Find where the given text appears and provide that cell's center as (X, Y) coordinate. 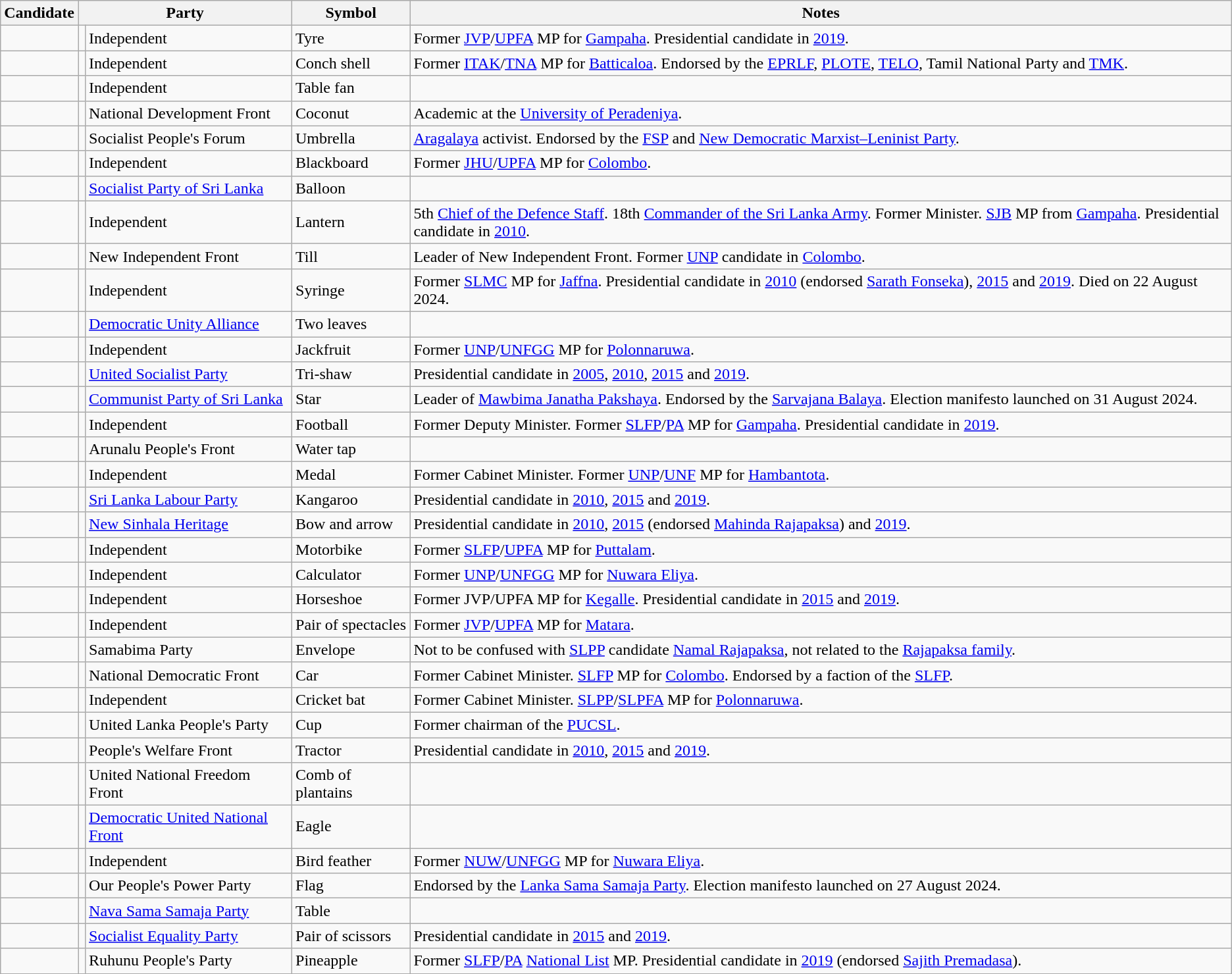
Medal (351, 474)
Bird feather (351, 861)
Presidential candidate in 2005, 2010, 2015 and 2019. (821, 374)
United Socialist Party (189, 374)
Former JVP/UPFA MP for Matara. (821, 625)
5th Chief of the Defence Staff. 18th Commander of the Sri Lanka Army. Former Minister. SJB MP from Gampaha. Presidential candidate in 2010. (821, 222)
Tyre (351, 38)
Former Cabinet Minister. SLFP MP for Colombo. Endorsed by a faction of the SLFP. (821, 675)
Endorsed by the Lanka Sama Samaja Party. Election manifesto launched on 27 August 2024. (821, 886)
Tri-shaw (351, 374)
Candidate (39, 13)
Flag (351, 886)
Former Cabinet Minister. SLPP/SLPFA MP for Polonnaruwa. (821, 700)
Nava Sama Samaja Party (189, 911)
Democratic United National Front (189, 827)
Ruhunu People's Party (189, 961)
Pair of scissors (351, 936)
People's Welfare Front (189, 750)
New Independent Front (189, 256)
Former chairman of the PUCSL. (821, 725)
Jackfruit (351, 349)
Aragalaya activist. Endorsed by the FSP and New Democratic Marxist–Leninist Party. (821, 138)
Lantern (351, 222)
Socialist Party of Sri Lanka (189, 188)
Star (351, 399)
Pair of spectacles (351, 625)
Presidential candidate in 2015 and 2019. (821, 936)
Presidential candidate in 2010, 2015 (endorsed Mahinda Rajapaksa) and 2019. (821, 525)
Eagle (351, 827)
Cricket bat (351, 700)
Umbrella (351, 138)
Envelope (351, 650)
Pineapple (351, 961)
United National Freedom Front (189, 784)
Calculator (351, 575)
Symbol (351, 13)
Democratic Unity Alliance (189, 324)
Kangaroo (351, 500)
Samabima Party (189, 650)
Former JVP/UPFA MP for Kegalle. Presidential candidate in 2015 and 2019. (821, 600)
Balloon (351, 188)
Table fan (351, 88)
Table (351, 911)
Comb of plantains (351, 784)
Not to be confused with SLPP candidate Namal Rajapaksa, not related to the Rajapaksa family. (821, 650)
National Democratic Front (189, 675)
Former UNP/UNFGG MP for Nuwara Eliya. (821, 575)
Socialist Equality Party (189, 936)
Communist Party of Sri Lanka (189, 399)
Former NUW/UNFGG MP for Nuwara Eliya. (821, 861)
Former UNP/UNFGG MP for Polonnaruwa. (821, 349)
Two leaves (351, 324)
Water tap (351, 449)
Party (184, 13)
Socialist People's Forum (189, 138)
Till (351, 256)
Blackboard (351, 163)
Football (351, 424)
Tractor (351, 750)
Horseshoe (351, 600)
Former JVP/UPFA MP for Gampaha. Presidential candidate in 2019. (821, 38)
Conch shell (351, 63)
Car (351, 675)
New Sinhala Heritage (189, 525)
Former SLMC MP for Jaffna. Presidential candidate in 2010 (endorsed Sarath Fonseka), 2015 and 2019. Died on 22 August 2024. (821, 290)
Leader of Mawbima Janatha Pakshaya. Endorsed by the Sarvajana Balaya. Election manifesto launched on 31 August 2024. (821, 399)
Cup (351, 725)
Sri Lanka Labour Party (189, 500)
Former SLFP/UPFA MP for Puttalam. (821, 550)
Former Deputy Minister. Former SLFP/PA MP for Gampaha. Presidential candidate in 2019. (821, 424)
Coconut (351, 113)
Motorbike (351, 550)
Notes (821, 13)
Arunalu People's Front (189, 449)
Former JHU/UPFA MP for Colombo. (821, 163)
Bow and arrow (351, 525)
Former SLFP/PA National List MP. Presidential candidate in 2019 (endorsed Sajith Premadasa). (821, 961)
Syringe (351, 290)
Former ITAK/TNA MP for Batticaloa. Endorsed by the EPRLF, PLOTE, TELO, Tamil National Party and TMK. (821, 63)
Former Cabinet Minister. Former UNP/UNF MP for Hambantota. (821, 474)
Academic at the University of Peradeniya. (821, 113)
National Development Front (189, 113)
Leader of New Independent Front. Former UNP candidate in Colombo. (821, 256)
United Lanka People's Party (189, 725)
Our People's Power Party (189, 886)
